Capture the cell that displays the provided text and extract its [x, y] central coordinate. 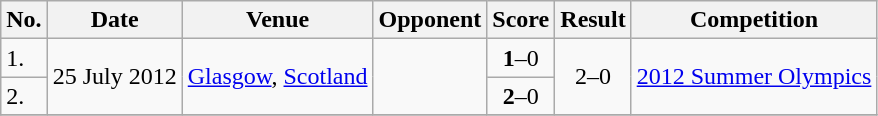
2. [24, 96]
Result [593, 20]
Opponent [430, 20]
Score [521, 20]
25 July 2012 [114, 77]
2012 Summer Olympics [754, 77]
No. [24, 20]
1–0 [521, 58]
Glasgow, Scotland [278, 77]
Date [114, 20]
Competition [754, 20]
1. [24, 58]
Venue [278, 20]
